Pinpoint the cell where the given text exists, returning its (x, y) midpoint coordinate. 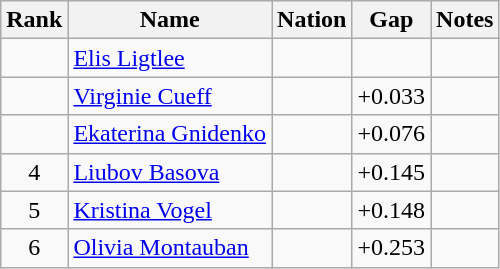
Gap (392, 20)
4 (34, 172)
5 (34, 210)
+0.145 (392, 172)
Liubov Basova (170, 172)
Name (170, 20)
+0.148 (392, 210)
Kristina Vogel (170, 210)
Elis Ligtlee (170, 58)
Ekaterina Gnidenko (170, 134)
Notes (465, 20)
Nation (312, 20)
+0.076 (392, 134)
+0.033 (392, 96)
6 (34, 248)
Rank (34, 20)
+0.253 (392, 248)
Virginie Cueff (170, 96)
Olivia Montauban (170, 248)
